Pinpoint the cell where the given text exists, returning its [x, y] midpoint coordinate. 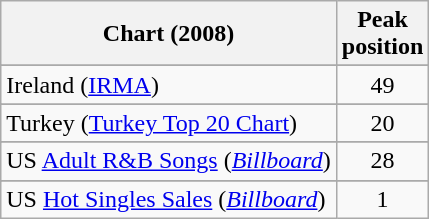
20 [382, 123]
1 [382, 199]
28 [382, 161]
Ireland (IRMA) [169, 85]
49 [382, 85]
Chart (2008) [169, 34]
US Hot Singles Sales (Billboard) [169, 199]
US Adult R&B Songs (Billboard) [169, 161]
Turkey (Turkey Top 20 Chart) [169, 123]
Peakposition [382, 34]
